Pinpoint the cell where the given text exists, returning its [x, y] midpoint coordinate. 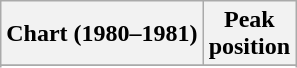
Peakposition [249, 34]
Chart (1980–1981) [102, 34]
